Output the (X, Y) coordinate of the center of the cell containing the given text.  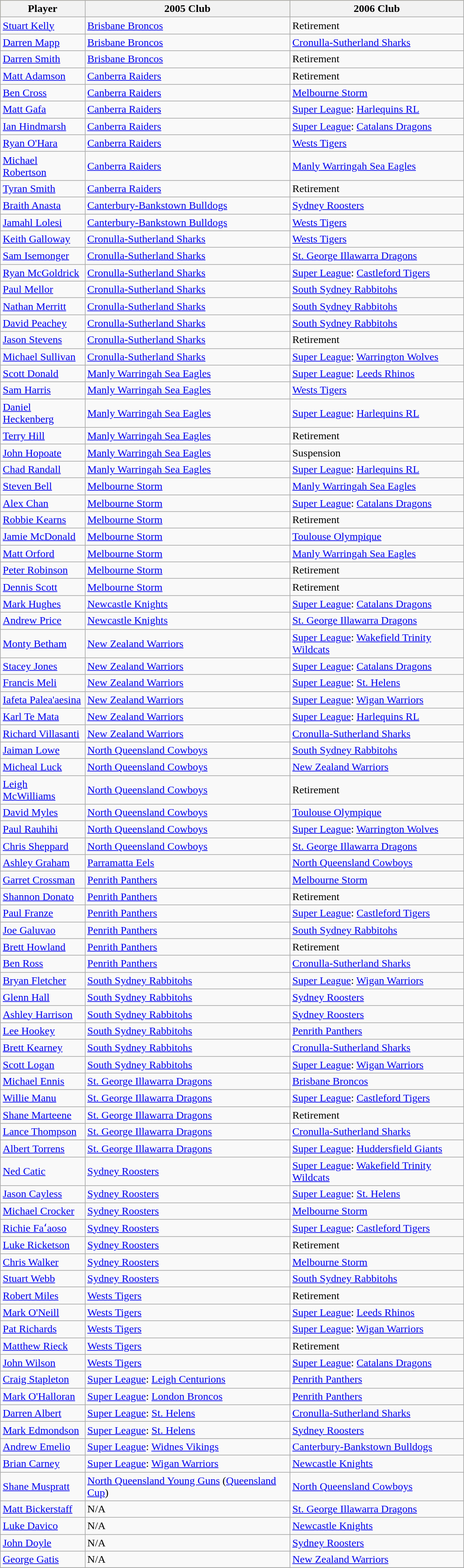
Ned Catic (42, 1172)
Pat Richards (42, 1329)
Ben Cross (42, 93)
John Wilson (42, 1363)
Keith Galloway (42, 239)
Jason Stevens (42, 340)
Chris Walker (42, 1262)
Robbie Kearns (42, 520)
Mark Hughes (42, 604)
Tyran Smith (42, 188)
Brian Carney (42, 1463)
Scott Logan (42, 1064)
Player (42, 9)
John Hopoate (42, 452)
Dennis Scott (42, 587)
Darren Smith (42, 59)
Steven Bell (42, 486)
Robert Miles (42, 1296)
Jamahl Lolesi (42, 222)
Jason Cayless (42, 1194)
Garret Crossman (42, 880)
Super League: Widnes Vikings (187, 1447)
Ashley Harrison (42, 1014)
George Gatis (42, 1560)
Mark O'Neill (42, 1312)
Richard Villasanti (42, 733)
Braith Anasta (42, 205)
Stacey Jones (42, 666)
Matt Bickerstaff (42, 1509)
Glenn Hall (42, 997)
Super League: Leigh Centurions (187, 1380)
Lee Hookey (42, 1031)
Nathan Merritt (42, 306)
Super League: Huddersfield Giants (377, 1149)
Matt Gafa (42, 109)
Matthew Rieck (42, 1346)
Bryan Fletcher (42, 980)
Peter Robinson (42, 570)
Luke Ricketson (42, 1245)
Ryan McGoldrick (42, 273)
North Queensland Young Guns (Queensland Cup) (187, 1486)
Matt Orford (42, 554)
David Myles (42, 813)
Michael Crocker (42, 1211)
Jamie McDonald (42, 537)
2005 Club (187, 9)
Mark O'Halloran (42, 1396)
Micheal Luck (42, 767)
Andrew Price (42, 621)
Stuart Webb (42, 1279)
Super League: London Broncos (187, 1396)
Albert Torrens (42, 1149)
Darren Albert (42, 1413)
Stuart Kelly (42, 26)
Paul Mellor (42, 290)
Shane Muspratt (42, 1486)
David Peachey (42, 323)
Michael Sullivan (42, 357)
Darren Mapp (42, 42)
Francis Meli (42, 683)
Richie Faʻaoso (42, 1228)
Luke Davico (42, 1526)
Paul Franze (42, 913)
Chris Sheppard (42, 846)
Leigh McWilliams (42, 789)
Willie Manu (42, 1098)
Iafeta Palea'aesina (42, 700)
Ian Hindmarsh (42, 126)
Suspension (377, 452)
Craig Stapleton (42, 1380)
Michael Robertson (42, 166)
Michael Ennis (42, 1082)
Daniel Heckenberg (42, 413)
Brett Kearney (42, 1048)
Mark Edmondson (42, 1430)
Sam Harris (42, 390)
Ashley Graham (42, 863)
Terry Hill (42, 436)
Joe Galuvao (42, 930)
Paul Rauhihi (42, 829)
Jaiman Lowe (42, 750)
2006 Club (377, 9)
Karl Te Mata (42, 716)
Scott Donald (42, 373)
Lance Thompson (42, 1132)
Shannon Donato (42, 897)
Chad Randall (42, 469)
Ben Ross (42, 964)
Monty Betham (42, 644)
Shane Marteene (42, 1115)
Sam Isemonger (42, 256)
Brett Howland (42, 947)
Matt Adamson (42, 76)
John Doyle (42, 1543)
Alex Chan (42, 503)
Andrew Emelio (42, 1447)
Parramatta Eels (187, 863)
Ryan O'Hara (42, 143)
